Extract the (X, Y) coordinate from the center of the cell holding the provided text.  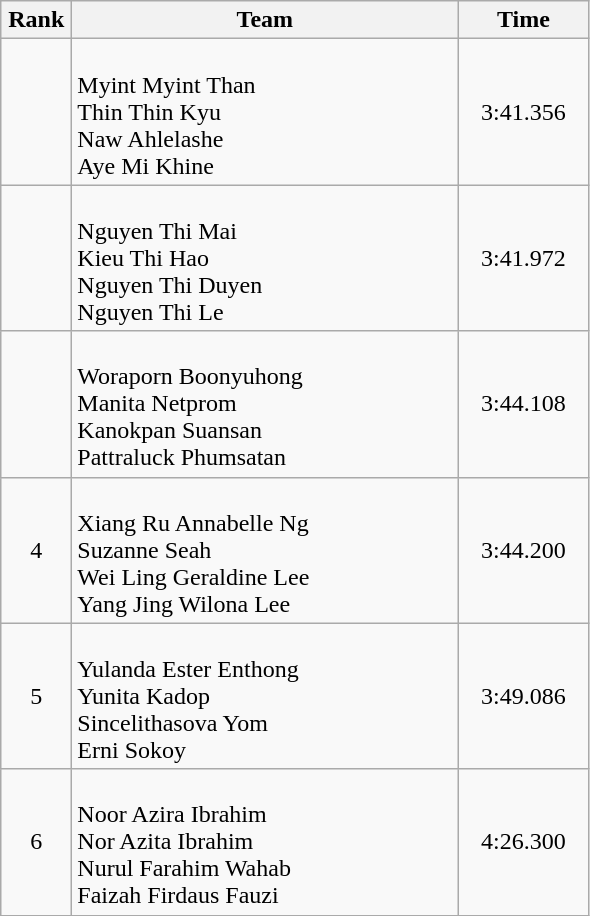
3:44.108 (524, 404)
3:44.200 (524, 550)
4:26.300 (524, 842)
Rank (36, 20)
Xiang Ru Annabelle NgSuzanne SeahWei Ling Geraldine LeeYang Jing Wilona Lee (265, 550)
Noor Azira IbrahimNor Azita IbrahimNurul Farahim WahabFaizah Firdaus Fauzi (265, 842)
4 (36, 550)
3:49.086 (524, 696)
5 (36, 696)
6 (36, 842)
3:41.972 (524, 258)
Time (524, 20)
3:41.356 (524, 112)
Nguyen Thi MaiKieu Thi HaoNguyen Thi DuyenNguyen Thi Le (265, 258)
Team (265, 20)
Myint Myint ThanThin Thin KyuNaw AhlelasheAye Mi Khine (265, 112)
Yulanda Ester EnthongYunita KadopSincelithasova YomErni Sokoy (265, 696)
Woraporn BoonyuhongManita NetpromKanokpan SuansanPattraluck Phumsatan (265, 404)
